Extract the (X, Y) coordinate from the center of the cell holding the provided text.  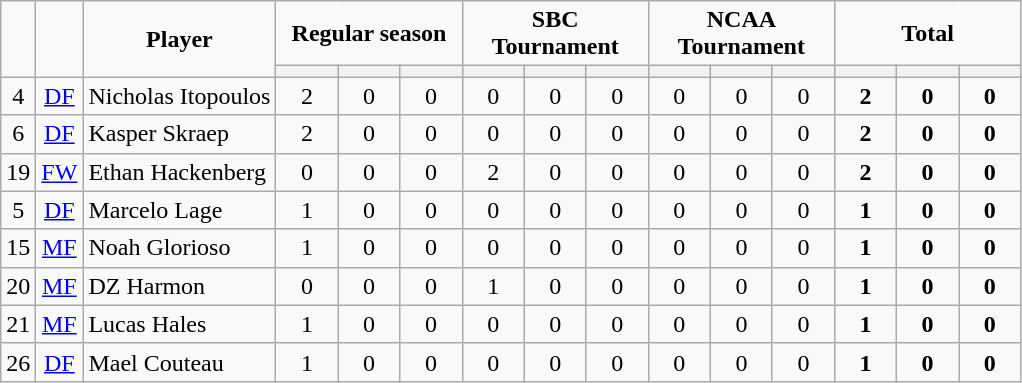
6 (18, 134)
Noah Glorioso (180, 248)
Player (180, 39)
5 (18, 210)
Total (927, 34)
Mael Couteau (180, 362)
4 (18, 96)
21 (18, 324)
15 (18, 248)
Marcelo Lage (180, 210)
Kasper Skraep (180, 134)
Regular season (369, 34)
20 (18, 286)
FW (60, 172)
DZ Harmon (180, 286)
19 (18, 172)
SBC Tournament (555, 34)
Lucas Hales (180, 324)
Ethan Hackenberg (180, 172)
NCAA Tournament (741, 34)
Nicholas Itopoulos (180, 96)
26 (18, 362)
